From the cell containing the given text, extract its center point as [x, y] coordinate. 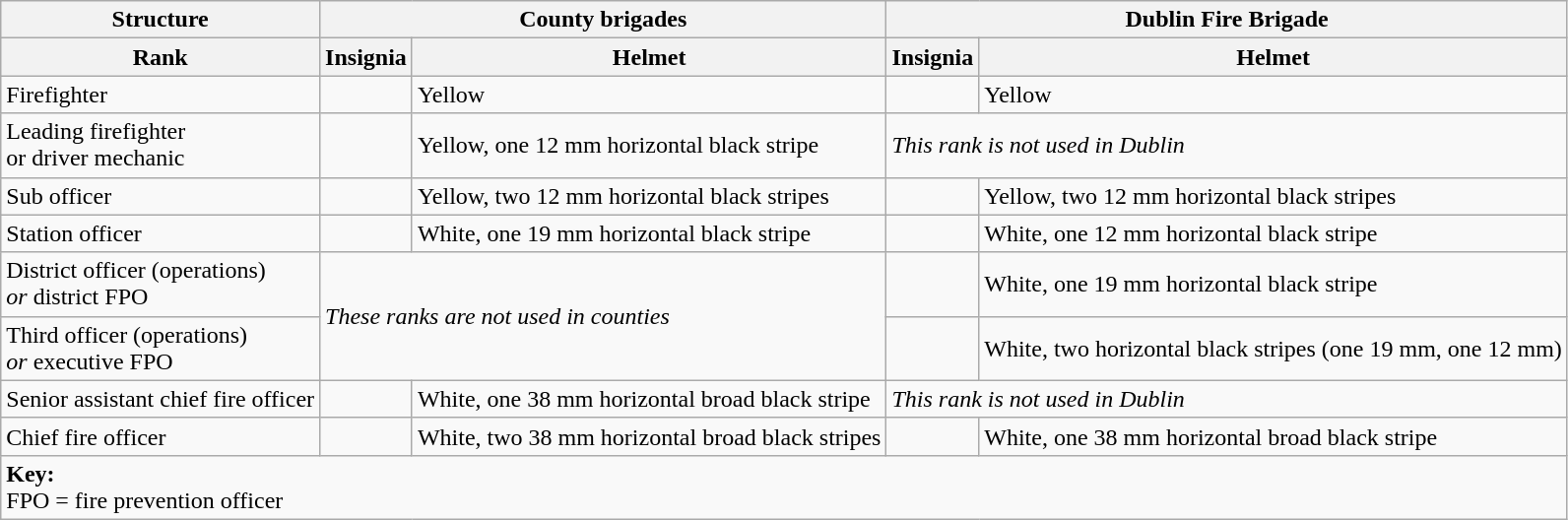
White, two horizontal black stripes (one 19 mm, one 12 mm) [1274, 349]
Leading firefighteror driver mechanic [161, 146]
Dublin Fire Brigade [1227, 20]
Station officer [161, 233]
County brigades [603, 20]
Structure [161, 20]
These ranks are not used in counties [603, 316]
Key:FPO = fire prevention officer [784, 487]
Chief fire officer [161, 436]
Yellow, one 12 mm horizontal black stripe [649, 146]
White, two 38 mm horizontal broad black stripes [649, 436]
Senior assistant chief fire officer [161, 399]
Third officer (operations)or executive FPO [161, 349]
Rank [161, 57]
Sub officer [161, 196]
District officer (operations)or district FPO [161, 284]
Firefighter [161, 95]
White, one 12 mm horizontal black stripe [1274, 233]
